For the text-containing cell, return its midpoint in [x, y] coordinate format. 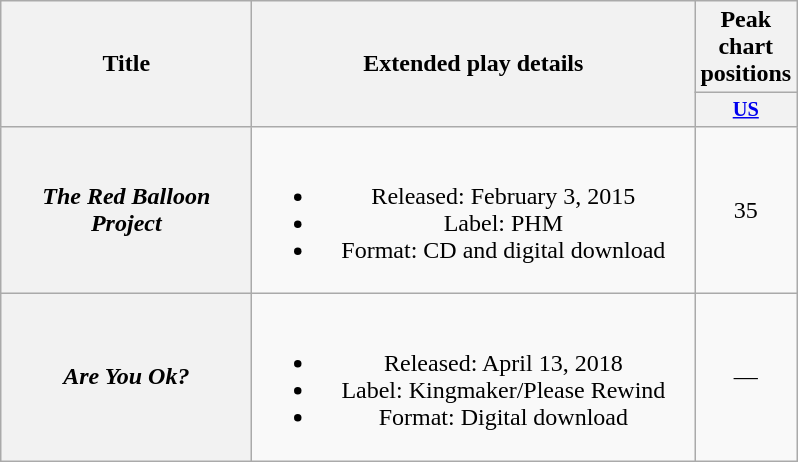
— [746, 378]
Extended play details [474, 64]
Released: April 13, 2018Label: Kingmaker/Please RewindFormat: Digital download [474, 378]
Released: February 3, 2015Label: PHMFormat: CD and digital download [474, 210]
Are You Ok? [126, 378]
35 [746, 210]
Peak chart positions [746, 47]
US [746, 110]
The Red Balloon Project [126, 210]
Title [126, 64]
